Find where the given text appears and provide that cell's center as [X, Y] coordinate. 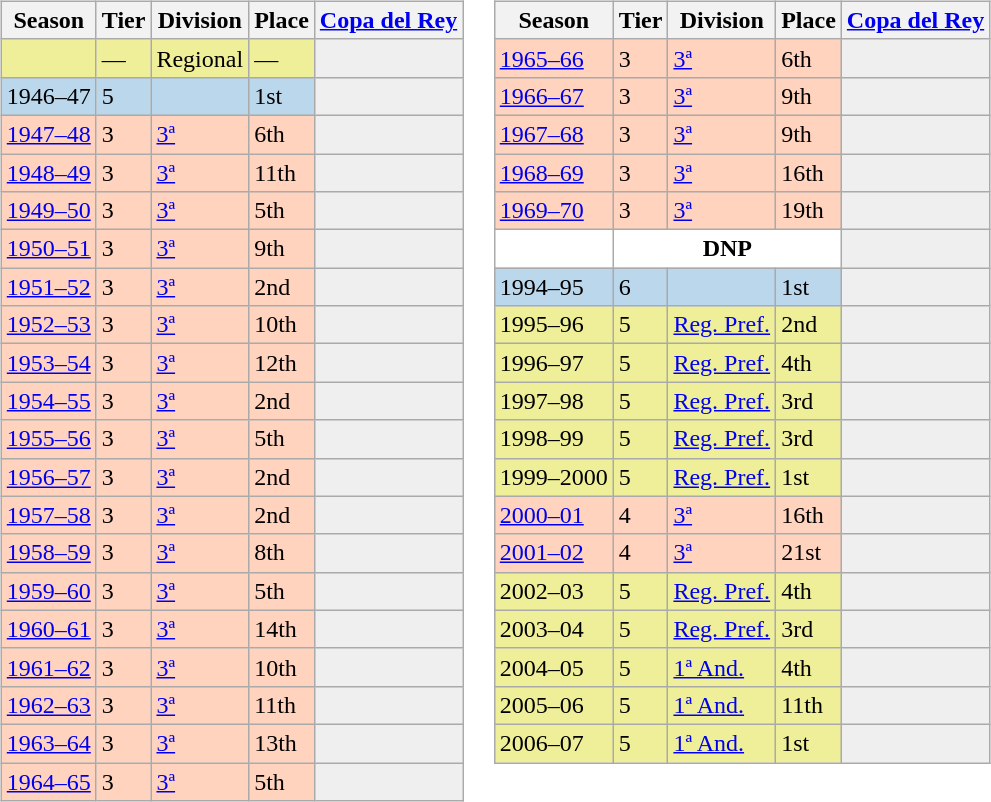
1959–60 [48, 591]
2006–07 [554, 743]
14th [282, 629]
1954–55 [48, 401]
1962–63 [48, 705]
6 [640, 287]
1998–99 [554, 439]
1994–95 [554, 287]
2002–03 [554, 591]
1946–47 [48, 96]
1950–51 [48, 249]
DNP [727, 249]
1952–53 [48, 325]
1966–67 [554, 96]
1964–65 [48, 781]
1999–2000 [554, 477]
1956–57 [48, 477]
21st [809, 553]
1961–62 [48, 667]
8th [282, 553]
2004–05 [554, 667]
1948–49 [48, 173]
2000–01 [554, 515]
1968–69 [554, 173]
2003–04 [554, 629]
1995–96 [554, 325]
1960–61 [48, 629]
1958–59 [48, 553]
1949–50 [48, 211]
1951–52 [48, 287]
1955–56 [48, 439]
13th [282, 743]
1947–48 [48, 134]
2005–06 [554, 705]
1969–70 [554, 211]
Regional [200, 58]
1957–58 [48, 515]
1996–97 [554, 363]
12th [282, 363]
2001–02 [554, 553]
1967–68 [554, 134]
1965–66 [554, 58]
1953–54 [48, 363]
1997–98 [554, 401]
19th [809, 211]
1963–64 [48, 743]
